From the cell containing the given text, extract its center point as [x, y] coordinate. 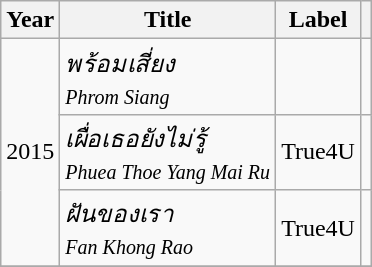
Label [318, 20]
2015 [30, 152]
Year [30, 20]
เผื่อเธอยังไม่รู้Phuea Thoe Yang Mai Ru [168, 152]
พร้อมเสี่ยงPhrom Siang [168, 77]
Title [168, 20]
ฝันของเราFan Khong Rao [168, 228]
